Output the [x, y] coordinate of the center of the cell containing the given text.  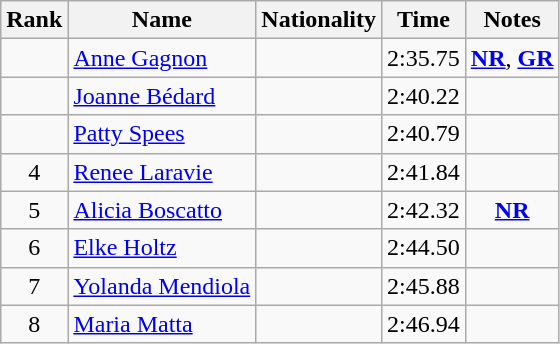
Name [162, 20]
2:40.79 [424, 134]
2:44.50 [424, 248]
NR, GR [512, 58]
Rank [34, 20]
8 [34, 324]
Anne Gagnon [162, 58]
2:46.94 [424, 324]
4 [34, 172]
5 [34, 210]
Yolanda Mendiola [162, 286]
Patty Spees [162, 134]
Alicia Boscatto [162, 210]
Time [424, 20]
7 [34, 286]
2:41.84 [424, 172]
2:40.22 [424, 96]
Nationality [319, 20]
6 [34, 248]
Joanne Bédard [162, 96]
Elke Holtz [162, 248]
Notes [512, 20]
NR [512, 210]
2:42.32 [424, 210]
2:45.88 [424, 286]
2:35.75 [424, 58]
Maria Matta [162, 324]
Renee Laravie [162, 172]
